Identify which cell holds the provided text, then report its (x, y) central coordinate. 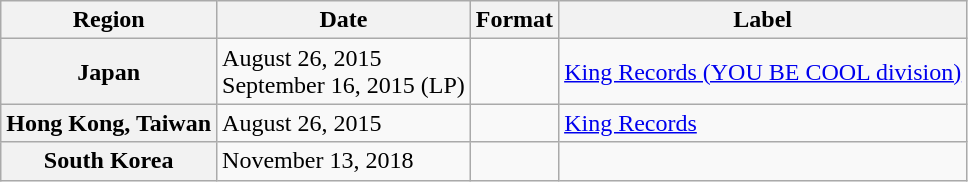
South Korea (109, 161)
Hong Kong, Taiwan (109, 123)
Japan (109, 72)
Date (344, 20)
King Records (763, 123)
Format (514, 20)
November 13, 2018 (344, 161)
Label (763, 20)
King Records (YOU BE COOL division) (763, 72)
August 26, 2015September 16, 2015 (LP) (344, 72)
August 26, 2015 (344, 123)
Region (109, 20)
